Return the [X, Y] coordinate for the center point of the cell that contains the specified text.  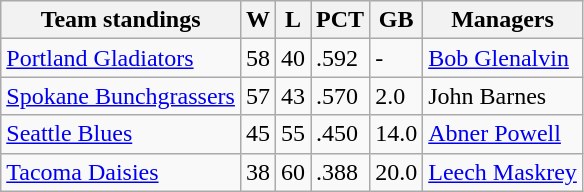
.570 [340, 96]
John Barnes [503, 96]
Leech Maskrey [503, 172]
57 [258, 96]
14.0 [396, 134]
Bob Glenalvin [503, 58]
Tacoma Daisies [121, 172]
W [258, 20]
Abner Powell [503, 134]
- [396, 58]
L [294, 20]
Spokane Bunchgrassers [121, 96]
.388 [340, 172]
.592 [340, 58]
GB [396, 20]
20.0 [396, 172]
Seattle Blues [121, 134]
.450 [340, 134]
PCT [340, 20]
43 [294, 96]
Team standings [121, 20]
60 [294, 172]
Portland Gladiators [121, 58]
55 [294, 134]
Managers [503, 20]
40 [294, 58]
58 [258, 58]
38 [258, 172]
2.0 [396, 96]
45 [258, 134]
